For the text-containing cell, return its midpoint in [X, Y] coordinate format. 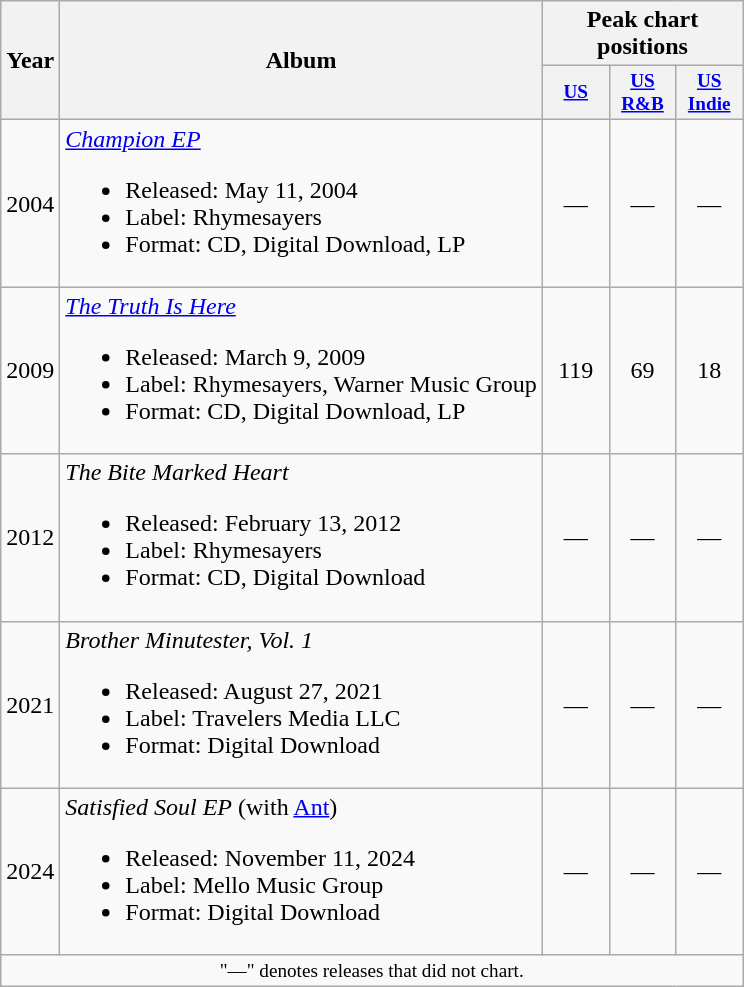
2009 [30, 370]
Champion EPReleased: May 11, 2004Label: RhymesayersFormat: CD, Digital Download, LP [302, 204]
2012 [30, 538]
69 [642, 370]
Year [30, 60]
Album [302, 60]
The Bite Marked HeartReleased: February 13, 2012Label: RhymesayersFormat: CD, Digital Download [302, 538]
18 [710, 370]
US Indie [710, 93]
US [576, 93]
2004 [30, 204]
2021 [30, 704]
"—" denotes releases that did not chart. [372, 971]
Brother Minutester, Vol. 1Released: August 27, 2021Label: Travelers Media LLCFormat: Digital Download [302, 704]
Satisfied Soul EP (with Ant)Released: November 11, 2024Label: Mello Music GroupFormat: Digital Download [302, 872]
Peak chart positions [642, 34]
119 [576, 370]
The Truth Is HereReleased: March 9, 2009Label: Rhymesayers, Warner Music GroupFormat: CD, Digital Download, LP [302, 370]
2024 [30, 872]
US R&B [642, 93]
